Provide the [x, y] coordinate of the cell's center where the given text is located.  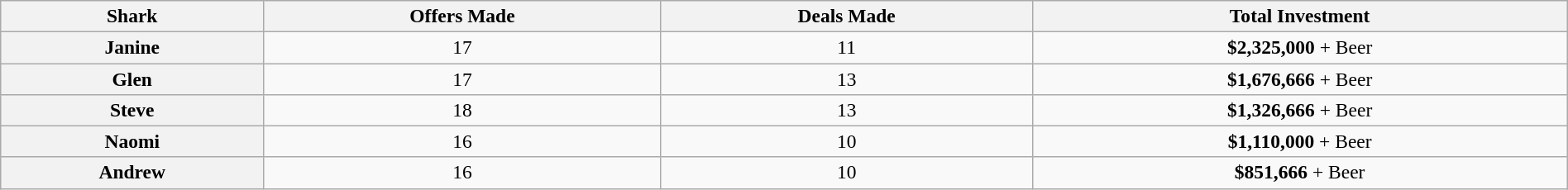
$2,325,000 + Beer [1300, 47]
Steve [132, 110]
$1,110,000 + Beer [1300, 141]
18 [463, 110]
Janine [132, 47]
$1,326,666 + Beer [1300, 110]
Andrew [132, 173]
$1,676,666 + Beer [1300, 78]
Deals Made [847, 16]
Total Investment [1300, 16]
Glen [132, 78]
Naomi [132, 141]
$851,666 + Beer [1300, 173]
Shark [132, 16]
11 [847, 47]
Offers Made [463, 16]
